Identify which cell holds the provided text, then report its [X, Y] central coordinate. 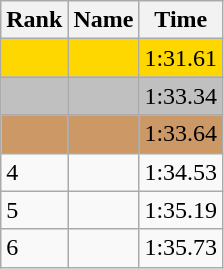
Name [104, 20]
Rank [34, 20]
6 [34, 248]
4 [34, 172]
1:35.19 [181, 210]
1:31.61 [181, 58]
Time [181, 20]
1:35.73 [181, 248]
5 [34, 210]
1:34.53 [181, 172]
1:33.34 [181, 96]
1:33.64 [181, 134]
